Locate the cell with the specified text and output its (x, y) center coordinate. 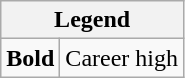
Bold (30, 58)
Career high (122, 58)
Legend (92, 20)
